Capture the cell that displays the provided text and extract its [X, Y] central coordinate. 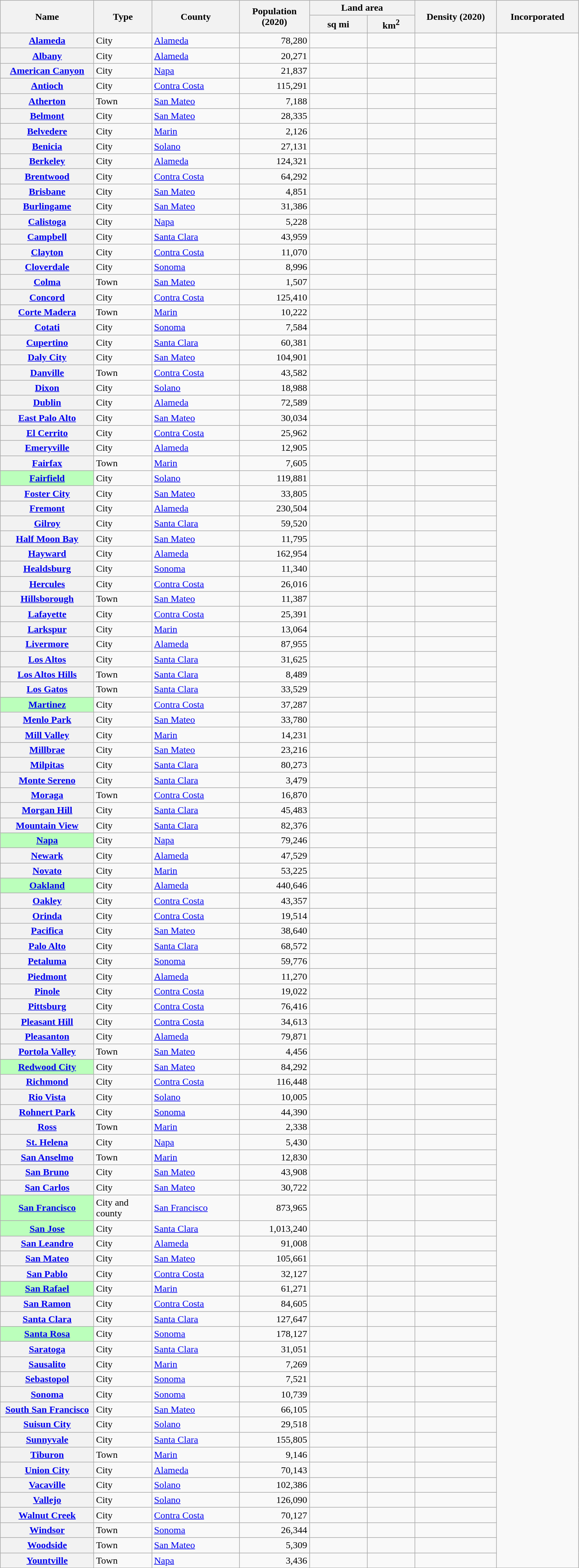
Mountain View [47, 825]
440,646 [274, 886]
Petaluma [47, 961]
43,959 [274, 237]
Berkeley [47, 161]
7,521 [274, 1379]
38,640 [274, 931]
155,805 [274, 1440]
26,344 [274, 1530]
Cotati [47, 327]
Cloverdale [47, 267]
Richmond [47, 1082]
47,529 [274, 856]
72,589 [274, 403]
31,051 [274, 1349]
East Palo Alto [47, 418]
1,013,240 [274, 1228]
Menlo Park [47, 720]
Santa Rosa [47, 1334]
64,292 [274, 176]
San Bruno [47, 1172]
116,448 [274, 1082]
Vacaville [47, 1485]
30,722 [274, 1187]
San Ramon [47, 1304]
3,479 [274, 780]
Suisun City [47, 1424]
11,795 [274, 538]
8,489 [274, 674]
Burlingame [47, 207]
sq mi [338, 25]
Type [123, 17]
102,386 [274, 1485]
12,905 [274, 448]
Density (2020) [456, 17]
127,647 [274, 1319]
Pacifica [47, 931]
Albany [47, 56]
El Cerrito [47, 433]
3,436 [274, 1560]
18,988 [274, 388]
Tiburon [47, 1455]
25,391 [274, 614]
Los Altos [47, 659]
Yountville [47, 1560]
125,410 [274, 297]
Pinole [47, 991]
14,231 [274, 735]
Brisbane [47, 191]
Oakley [47, 901]
South San Francisco [47, 1409]
Novato [47, 871]
Walnut Creek [47, 1515]
Woodside [47, 1545]
St. Helena [47, 1142]
County [196, 17]
105,661 [274, 1258]
Lafayette [47, 614]
82,376 [274, 825]
Gilroy [47, 523]
San Jose [47, 1228]
Half Moon Bay [47, 538]
10,739 [274, 1394]
5,309 [274, 1545]
25,962 [274, 433]
Healdsburg [47, 569]
33,780 [274, 720]
19,514 [274, 916]
873,965 [274, 1208]
124,321 [274, 161]
Campbell [47, 237]
Monte Sereno [47, 780]
Portola Valley [47, 1052]
American Canyon [47, 71]
Fairfax [47, 463]
11,387 [274, 599]
Belvedere [47, 131]
28,335 [274, 116]
Redwood City [47, 1067]
Larkspur [47, 629]
Foster City [47, 493]
9,146 [274, 1455]
21,837 [274, 71]
Dixon [47, 388]
Sausalito [47, 1364]
Incorporated [537, 17]
4,456 [274, 1052]
78,280 [274, 40]
66,105 [274, 1409]
43,357 [274, 901]
87,955 [274, 644]
10,005 [274, 1097]
178,127 [274, 1334]
7,188 [274, 101]
Los Altos Hills [47, 674]
43,908 [274, 1172]
5,228 [274, 222]
61,271 [274, 1288]
1,507 [274, 282]
76,416 [274, 1006]
km2 [391, 25]
104,901 [274, 358]
91,008 [274, 1243]
13,064 [274, 629]
34,613 [274, 1021]
7,269 [274, 1364]
Daly City [47, 358]
45,483 [274, 810]
Fremont [47, 508]
115,291 [274, 86]
San Pablo [47, 1273]
Name [47, 17]
Orinda [47, 916]
Atherton [47, 101]
Colma [47, 282]
City and county [123, 1208]
53,225 [274, 871]
Mill Valley [47, 735]
126,090 [274, 1500]
Los Gatos [47, 689]
San Rafael [47, 1288]
20,271 [274, 56]
Hillsborough [47, 599]
Saratoga [47, 1349]
Population (2020) [274, 17]
Rohnert Park [47, 1112]
33,805 [274, 493]
Belmont [47, 116]
230,504 [274, 508]
Antioch [47, 86]
Windsor [47, 1530]
80,273 [274, 765]
27,131 [274, 146]
Piedmont [47, 976]
Morgan Hill [47, 810]
23,216 [274, 750]
Clayton [47, 252]
70,127 [274, 1515]
Danville [47, 373]
26,016 [274, 584]
Oakland [47, 886]
Moraga [47, 795]
32,127 [274, 1273]
31,386 [274, 207]
Rio Vista [47, 1097]
Hayward [47, 553]
79,871 [274, 1036]
Dublin [47, 403]
Fairfield [47, 478]
Sebastopol [47, 1379]
33,529 [274, 689]
11,070 [274, 252]
12,830 [274, 1157]
84,292 [274, 1067]
Calistoga [47, 222]
10,222 [274, 312]
29,518 [274, 1424]
Concord [47, 297]
Cupertino [47, 343]
84,605 [274, 1304]
Millbrae [47, 750]
8,996 [274, 267]
19,022 [274, 991]
Livermore [47, 644]
16,870 [274, 795]
119,881 [274, 478]
Ross [47, 1127]
Pittsburg [47, 1006]
San Leandro [47, 1243]
7,605 [274, 463]
2,338 [274, 1127]
Sunnyvale [47, 1440]
43,582 [274, 373]
5,430 [274, 1142]
11,340 [274, 569]
San Carlos [47, 1187]
Pleasanton [47, 1036]
Newark [47, 856]
Vallejo [47, 1500]
162,954 [274, 553]
30,034 [274, 418]
7,584 [274, 327]
Palo Alto [47, 946]
31,625 [274, 659]
Benicia [47, 146]
37,287 [274, 705]
79,246 [274, 840]
Hercules [47, 584]
4,851 [274, 191]
Emeryville [47, 448]
San Anselmo [47, 1157]
Brentwood [47, 176]
68,572 [274, 946]
59,520 [274, 523]
44,390 [274, 1112]
Union City [47, 1470]
Martinez [47, 705]
Corte Madera [47, 312]
59,776 [274, 961]
Pleasant Hill [47, 1021]
Land area [362, 8]
60,381 [274, 343]
70,143 [274, 1470]
11,270 [274, 976]
2,126 [274, 131]
Milpitas [47, 765]
